Determine the (X, Y) coordinate at the center of the cell enclosing the given text.  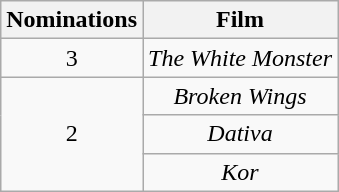
Kor (240, 172)
Nominations (72, 20)
Film (240, 20)
3 (72, 58)
2 (72, 134)
Dativa (240, 134)
The White Monster (240, 58)
Broken Wings (240, 96)
